Return (X, Y) of the center of cell containing provided text 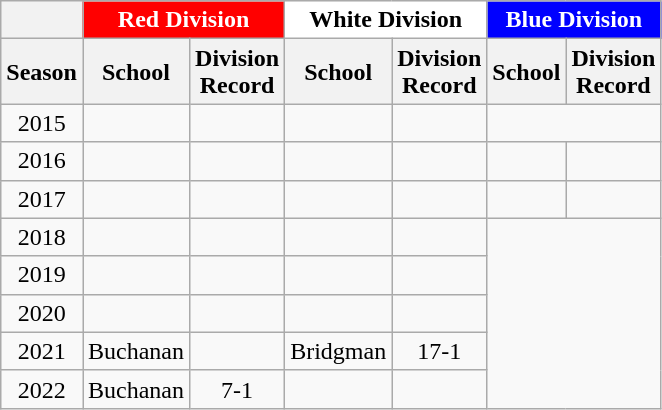
2016 (42, 161)
2019 (42, 275)
Red Division (183, 20)
2022 (42, 389)
2015 (42, 123)
Bridgman (338, 351)
17-1 (440, 351)
Blue Division (574, 20)
2021 (42, 351)
2017 (42, 199)
2018 (42, 237)
White Division (386, 20)
Season (42, 72)
2020 (42, 313)
7-1 (238, 389)
